Extract the [X, Y] coordinate from the center of the cell holding the provided text.  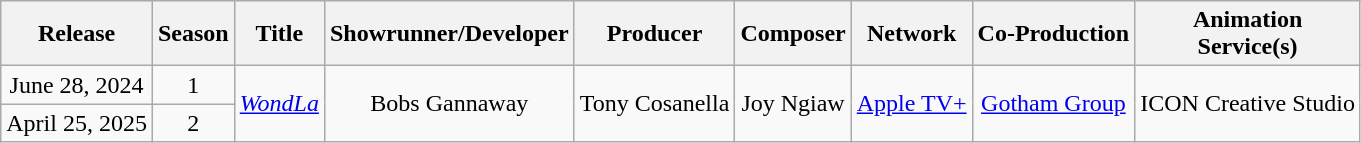
1 [193, 85]
Composer [793, 34]
2 [193, 123]
Season [193, 34]
Tony Cosanella [654, 104]
Title [279, 34]
Co-Production [1054, 34]
Joy Ngiaw [793, 104]
Release [77, 34]
June 28, 2024 [77, 85]
ICON Creative Studio [1248, 104]
April 25, 2025 [77, 123]
AnimationService(s) [1248, 34]
Network [912, 34]
Producer [654, 34]
Bobs Gannaway [449, 104]
Showrunner/Developer [449, 34]
Apple TV+ [912, 104]
WondLa [279, 104]
Gotham Group [1054, 104]
